Scan for the cell matching the given text and deliver its (X, Y) coordinate at center. 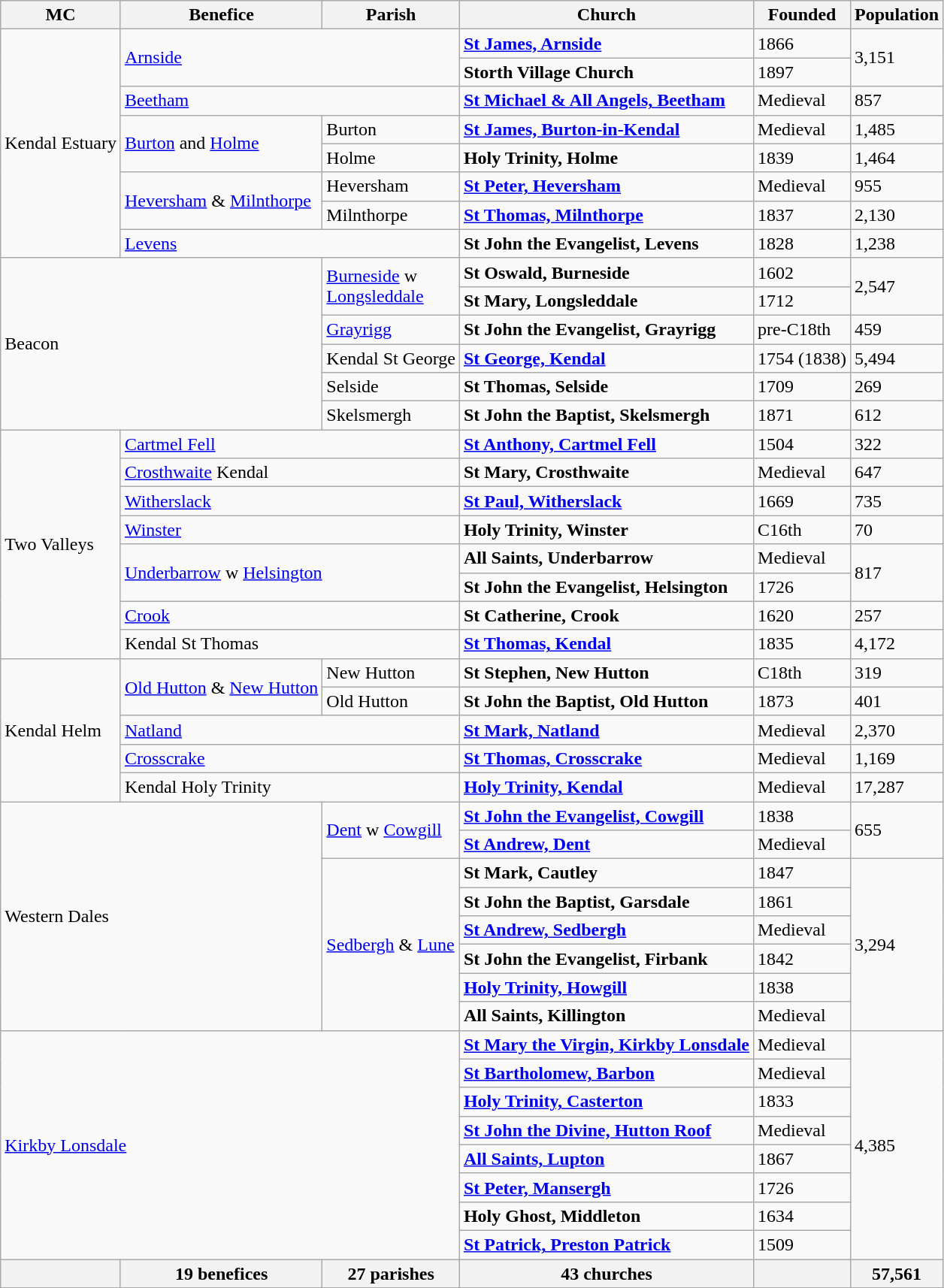
Burton (391, 129)
Winster (290, 530)
Crosscrake (290, 758)
1833 (803, 1102)
1709 (803, 387)
70 (897, 530)
2,130 (897, 215)
St Bartholomew, Barbon (606, 1073)
1602 (803, 272)
St Stephen, New Hutton (606, 673)
Kendal Holy Trinity (290, 787)
1669 (803, 501)
Grayrigg (391, 329)
St Anthony, Cartmel Fell (606, 444)
Western Dales (162, 915)
1,485 (897, 129)
1873 (803, 701)
3,151 (897, 58)
Kendal Estuary (61, 144)
1847 (803, 873)
1839 (803, 158)
319 (897, 673)
Dent w Cowgill (391, 830)
New Hutton (391, 673)
1871 (803, 416)
St John the Divine, Hutton Roof (606, 1130)
C16th (803, 530)
Burneside wLongsleddale (391, 286)
Crook (290, 615)
Storth Village Church (606, 72)
St Thomas, Selside (606, 387)
4,172 (897, 644)
Kendal Helm (61, 730)
St Peter, Mansergh (606, 1187)
St Mary, Longsleddale (606, 301)
St George, Kendal (606, 358)
Skelsmergh (391, 416)
St Andrew, Dent (606, 845)
All Saints, Killington (606, 1016)
Population (897, 15)
St John the Evangelist, Grayrigg (606, 329)
1897 (803, 72)
1,169 (897, 758)
Benefice (221, 15)
1842 (803, 959)
Heversham (391, 186)
1504 (803, 444)
Holy Trinity, Winster (606, 530)
pre-C18th (803, 329)
Old Hutton & New Hutton (221, 687)
St John the Evangelist, Cowgill (606, 815)
St Peter, Heversham (606, 186)
1828 (803, 243)
57,561 (897, 1274)
St Thomas, Kendal (606, 644)
St Paul, Witherslack (606, 501)
612 (897, 416)
1866 (803, 44)
St John the Baptist, Garsdale (606, 902)
St Oswald, Burneside (606, 272)
Burton and Holme (221, 144)
St Thomas, Crosscrake (606, 758)
Old Hutton (391, 701)
401 (897, 701)
955 (897, 186)
St Andrew, Sedbergh (606, 930)
All Saints, Lupton (606, 1159)
Arnside (290, 58)
Parish (391, 15)
1835 (803, 644)
Holy Trinity, Casterton (606, 1102)
C18th (803, 673)
Beacon (162, 343)
Sedbergh & Lune (391, 945)
Church (606, 15)
St James, Arnside (606, 44)
MC (61, 15)
Milnthorpe (391, 215)
19 benefices (221, 1274)
Two Valleys (61, 544)
Selside (391, 387)
1861 (803, 902)
655 (897, 830)
St Mark, Natland (606, 730)
1837 (803, 215)
Kirkby Lonsdale (230, 1144)
St John the Baptist, Skelsmergh (606, 416)
Kendal St Thomas (290, 644)
Natland (290, 730)
St John the Evangelist, Helsington (606, 587)
1,464 (897, 158)
5,494 (897, 358)
Witherslack (290, 501)
Kendal St George (391, 358)
St John the Evangelist, Firbank (606, 959)
1754 (1838) (803, 358)
857 (897, 101)
St Thomas, Milnthorpe (606, 215)
Holy Ghost, Middleton (606, 1216)
Holy Trinity, Kendal (606, 787)
257 (897, 615)
2,547 (897, 286)
1634 (803, 1216)
817 (897, 573)
St Mary, Crosthwaite (606, 473)
Holme (391, 158)
St John the Baptist, Old Hutton (606, 701)
Crosthwaite Kendal (290, 473)
2,370 (897, 730)
1620 (803, 615)
1509 (803, 1244)
Holy Trinity, Holme (606, 158)
459 (897, 329)
Beetham (290, 101)
All Saints, Underbarrow (606, 558)
1867 (803, 1159)
43 churches (606, 1274)
322 (897, 444)
Cartmel Fell (290, 444)
St James, Burton-in-Kendal (606, 129)
1,238 (897, 243)
St Patrick, Preston Patrick (606, 1244)
St Mary the Virgin, Kirkby Lonsdale (606, 1045)
27 parishes (391, 1274)
Underbarrow w Helsington (290, 573)
Heversham & Milnthorpe (221, 201)
St John the Evangelist, Levens (606, 243)
St Catherine, Crook (606, 615)
1712 (803, 301)
647 (897, 473)
Holy Trinity, Howgill (606, 987)
3,294 (897, 945)
Founded (803, 15)
4,385 (897, 1144)
St Michael & All Angels, Beetham (606, 101)
17,287 (897, 787)
269 (897, 387)
735 (897, 501)
Levens (290, 243)
St Mark, Cautley (606, 873)
